Determine the (X, Y) coordinate at the center of the cell enclosing the given text.  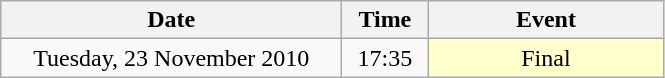
Time (385, 20)
Final (546, 58)
Date (172, 20)
17:35 (385, 58)
Tuesday, 23 November 2010 (172, 58)
Event (546, 20)
